Locate the cell with the specified text and output its (x, y) center coordinate. 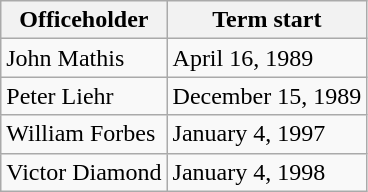
January 4, 1998 (267, 172)
Term start (267, 20)
January 4, 1997 (267, 134)
William Forbes (84, 134)
John Mathis (84, 58)
April 16, 1989 (267, 58)
Victor Diamond (84, 172)
December 15, 1989 (267, 96)
Officeholder (84, 20)
Peter Liehr (84, 96)
